Output the (x, y) coordinate of the center of the cell containing the given text.  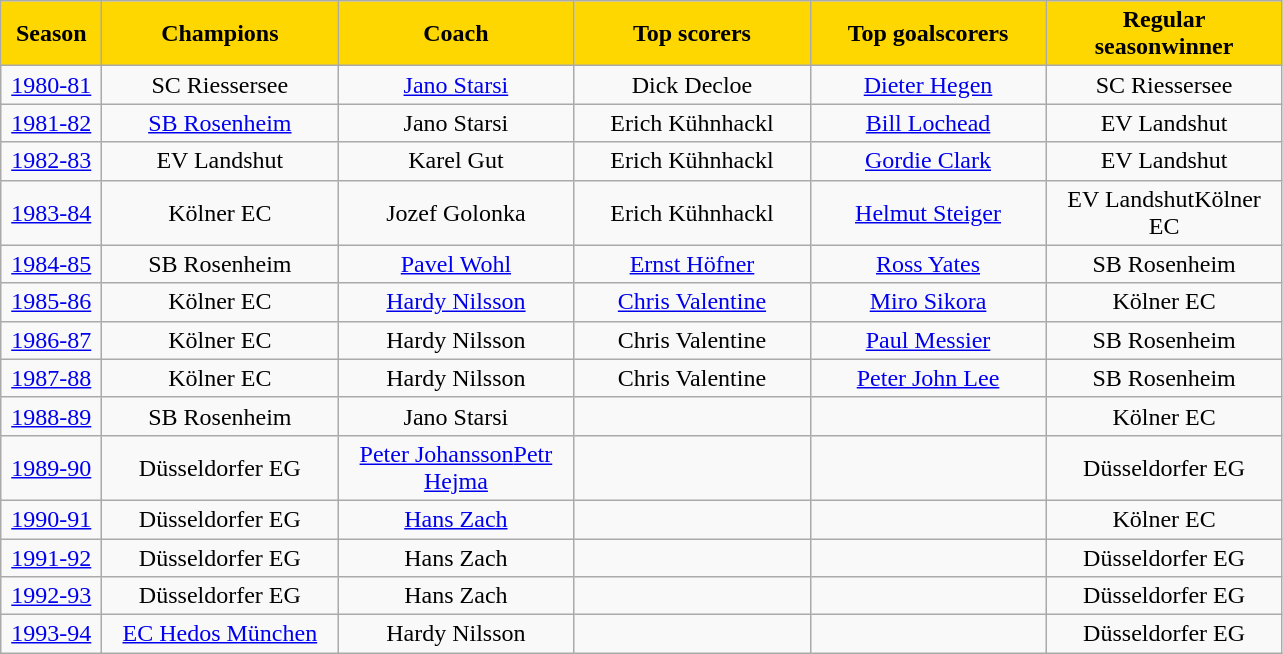
1985-86 (52, 302)
1992-93 (52, 596)
Regular seasonwinner (1164, 34)
Coach (456, 34)
EC Hedos München (220, 634)
Paul Messier (928, 340)
1986-87 (52, 340)
1991-92 (52, 557)
Pavel Wohl (456, 264)
Season (52, 34)
Top goalscorers (928, 34)
Karel Gut (456, 161)
Dieter Hegen (928, 85)
1988-89 (52, 416)
Bill Lochead (928, 123)
1984-85 (52, 264)
Ernst Höfner (692, 264)
1993-94 (52, 634)
Helmut Steiger (928, 212)
Miro Sikora (928, 302)
Dick Decloe (692, 85)
1982-83 (52, 161)
1980-81 (52, 85)
1983-84 (52, 212)
Jozef Golonka (456, 212)
EV LandshutKölner EC (1164, 212)
Peter John Lee (928, 378)
1989-90 (52, 468)
1981-82 (52, 123)
Gordie Clark (928, 161)
Ross Yates (928, 264)
Top scorers (692, 34)
Peter JohanssonPetr Hejma (456, 468)
1990-91 (52, 519)
1987-88 (52, 378)
Champions (220, 34)
